Return the [X, Y] coordinate for the center point of the cell that contains the specified text.  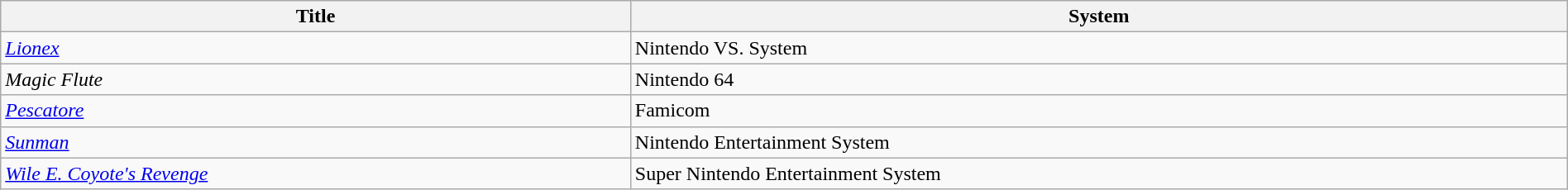
Wile E. Coyote's Revenge [316, 173]
Super Nintendo Entertainment System [1098, 173]
System [1098, 17]
Lionex [316, 48]
Title [316, 17]
Sunman [316, 142]
Famicom [1098, 111]
Nintendo Entertainment System [1098, 142]
Nintendo 64 [1098, 79]
Nintendo VS. System [1098, 48]
Pescatore [316, 111]
Magic Flute [316, 79]
